Output the (X, Y) coordinate of the center of the cell containing the given text.  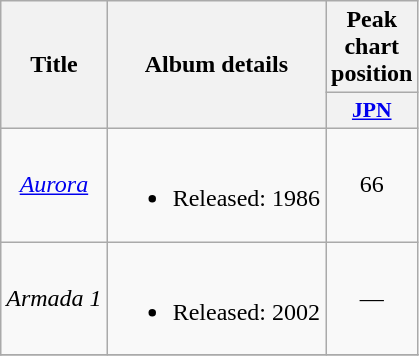
— (372, 298)
Released: 1986 (216, 184)
Title (54, 65)
Aurora (54, 184)
JPN (372, 111)
Armada 1 (54, 298)
Album details (216, 65)
66 (372, 184)
Peak chart position (372, 47)
Released: 2002 (216, 298)
